Return the (X, Y) coordinate for the center point of the cell that contains the specified text.  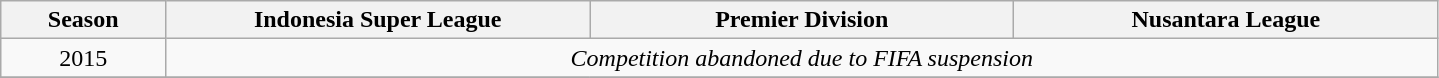
Competition abandoned due to FIFA suspension (802, 58)
2015 (84, 58)
Season (84, 20)
Indonesia Super League (378, 20)
Premier Division (802, 20)
Nusantara League (1226, 20)
